Output the [X, Y] coordinate of the center of the cell containing the given text.  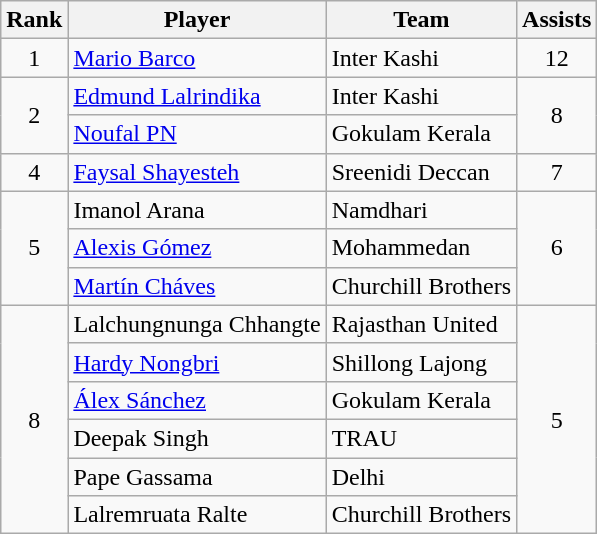
Lalremruata Ralte [197, 515]
Player [197, 20]
2 [34, 115]
Assists [557, 20]
Rank [34, 20]
Mario Barco [197, 58]
Imanol Arana [197, 210]
Deepak Singh [197, 438]
Shillong Lajong [421, 362]
4 [34, 172]
12 [557, 58]
TRAU [421, 438]
Álex Sánchez [197, 400]
Delhi [421, 477]
Rajasthan United [421, 324]
6 [557, 248]
Martín Cháves [197, 286]
Faysal Shayesteh [197, 172]
Lalchungnunga Chhangte [197, 324]
Pape Gassama [197, 477]
Alexis Gómez [197, 248]
Mohammedan [421, 248]
Hardy Nongbri [197, 362]
Namdhari [421, 210]
Sreenidi Deccan [421, 172]
Noufal PN [197, 134]
Team [421, 20]
7 [557, 172]
Edmund Lalrindika [197, 96]
1 [34, 58]
